Detect which cell encompasses the target text, then output its (X, Y) center coordinate. 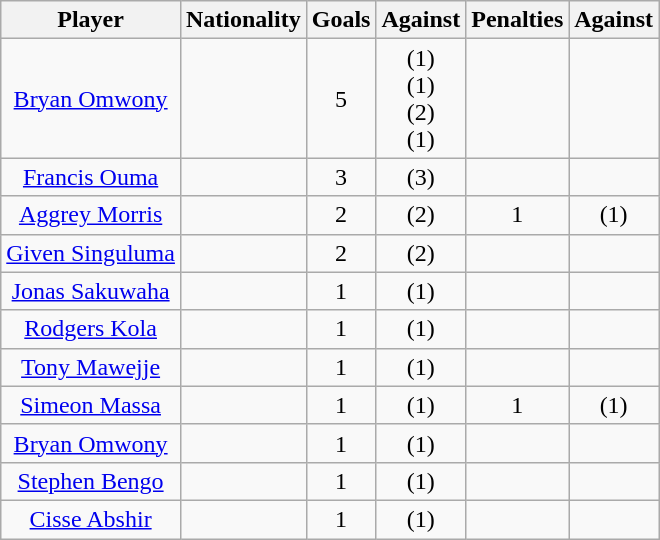
Simeon Massa (91, 405)
Aggrey Morris (91, 215)
Francis Ouma (91, 177)
Nationality (243, 20)
Rodgers Kola (91, 329)
Goals (341, 20)
Stephen Bengo (91, 481)
3 (341, 177)
Penalties (518, 20)
Given Singuluma (91, 253)
5 (341, 98)
Jonas Sakuwaha (91, 291)
(3) (421, 177)
Cisse Abshir (91, 519)
Player (91, 20)
(1) (1) (2) (1) (421, 98)
Tony Mawejje (91, 367)
